Find where the given text appears and provide that cell's center as (X, Y) coordinate. 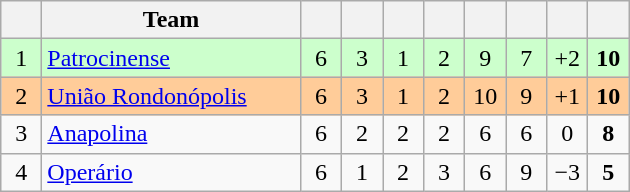
Team (172, 20)
Anapolina (172, 134)
7 (526, 58)
0 (568, 134)
4 (22, 172)
8 (608, 134)
+2 (568, 58)
União Rondonópolis (172, 96)
Operário (172, 172)
−3 (568, 172)
Patrocinense (172, 58)
5 (608, 172)
+1 (568, 96)
